Pinpoint the cell where the given text exists, returning its (X, Y) midpoint coordinate. 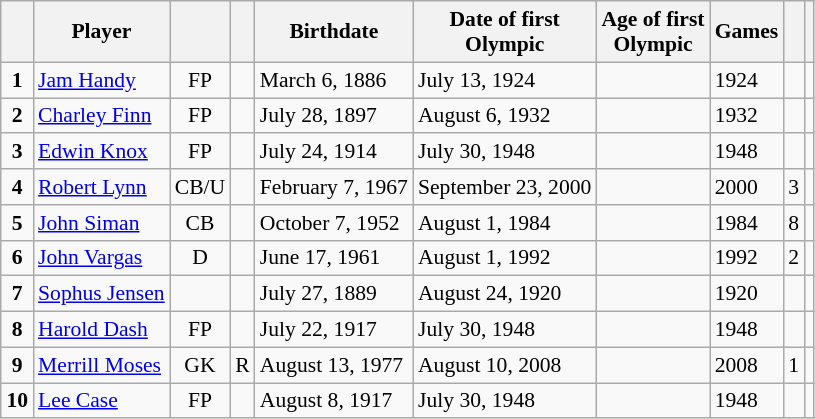
July 13, 1924 (504, 80)
Games (747, 32)
September 23, 2000 (504, 187)
October 7, 1952 (334, 223)
6 (17, 258)
August 1, 1992 (504, 258)
Lee Case (102, 401)
Harold Dash (102, 330)
Robert Lynn (102, 187)
Birthdate (334, 32)
July 28, 1897 (334, 116)
July 24, 1914 (334, 152)
2000 (747, 187)
CB (200, 223)
John Vargas (102, 258)
7 (17, 294)
9 (17, 365)
R (242, 365)
February 7, 1967 (334, 187)
1932 (747, 116)
Edwin Knox (102, 152)
2008 (747, 365)
August 13, 1977 (334, 365)
Merrill Moses (102, 365)
June 17, 1961 (334, 258)
Sophus Jensen (102, 294)
March 6, 1886 (334, 80)
1920 (747, 294)
July 27, 1889 (334, 294)
D (200, 258)
1984 (747, 223)
August 1, 1984 (504, 223)
CB/U (200, 187)
August 8, 1917 (334, 401)
August 24, 1920 (504, 294)
10 (17, 401)
July 22, 1917 (334, 330)
Age of firstOlympic (652, 32)
John Siman (102, 223)
Jam Handy (102, 80)
August 10, 2008 (504, 365)
5 (17, 223)
1924 (747, 80)
1992 (747, 258)
4 (17, 187)
Charley Finn (102, 116)
Date of firstOlympic (504, 32)
GK (200, 365)
August 6, 1932 (504, 116)
Player (102, 32)
